Output the (X, Y) coordinate of the center of the cell containing the given text.  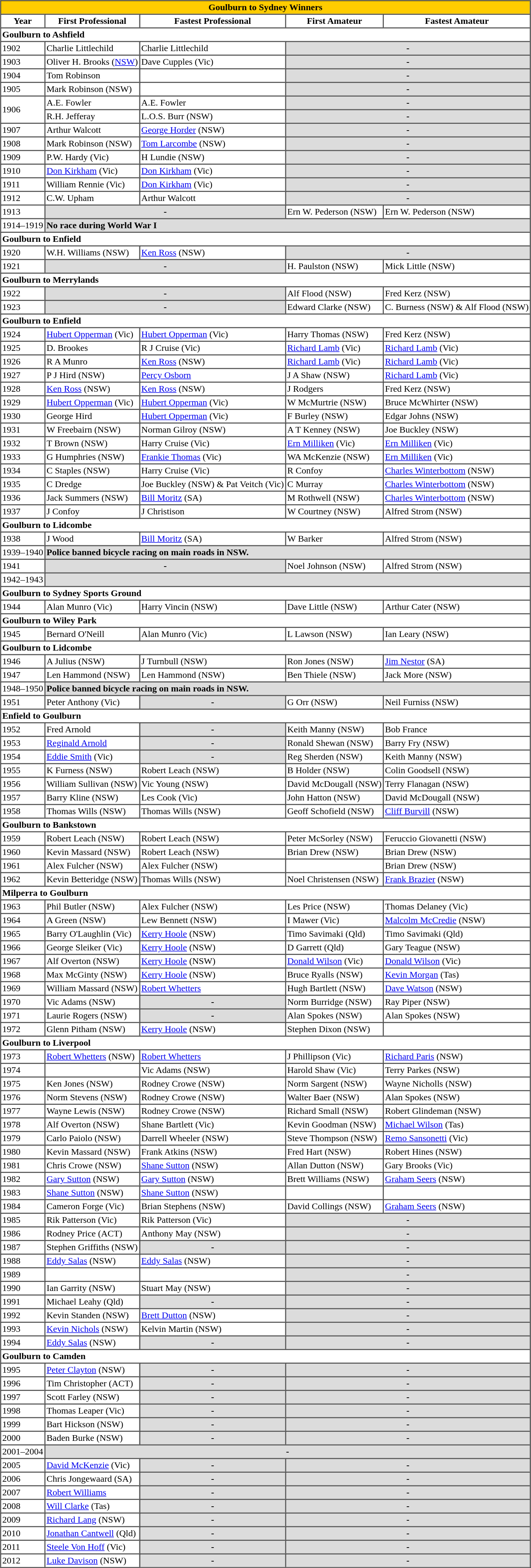
Jim Nestor (SA) (457, 662)
1969 (23, 989)
1995 (23, 1370)
1961 (23, 866)
Barry Fry (NSW) (457, 743)
Chris Crowe (NSW) (92, 1166)
L.O.S. Burr (NSW) (213, 117)
Noel Johnson (NSW) (335, 566)
Shane Bartlett (Vic) (213, 1125)
1997 (23, 1397)
Goulburn to Sydney Sports Ground (266, 593)
Lew Bennett (NSW) (213, 920)
Rodney Price (ACT) (92, 1234)
1960 (23, 852)
1911 (23, 185)
Ian Garrity (NSW) (92, 1288)
Robert Williams (92, 1493)
Bob France (457, 730)
2007 (23, 1493)
Kelvin Martin (NSW) (213, 1329)
Richard Paris (NSW) (457, 1057)
Robert Glindeman (NSW) (457, 1111)
1973 (23, 1057)
William Rennie (Vic) (92, 185)
1910 (23, 171)
1977 (23, 1111)
Stephen Dixon (NSW) (335, 1029)
1980 (23, 1152)
William Sullivan (NSW) (92, 784)
1923 (23, 307)
1936 (23, 498)
Bernard O'Neill (92, 634)
Brett Dutton (NSW) (213, 1316)
Anthony May (NSW) (213, 1234)
1905 (23, 89)
1972 (23, 1029)
Cameron Forge (Vic) (92, 1207)
Dave Little (NSW) (335, 607)
Allan Dutton (NSW) (335, 1166)
I Mawer (Vic) (335, 920)
Bart Hickson (NSW) (92, 1425)
Scott Farley (NSW) (92, 1397)
1945 (23, 634)
Mick Little (NSW) (457, 266)
T Brown (NSW) (92, 444)
George Horder (NSW) (213, 130)
Baden Burke (NSW) (92, 1438)
G Humphries (NSW) (92, 457)
J Turnbull (NSW) (213, 662)
1927 (23, 375)
Stuart May (NSW) (213, 1288)
Kevin Goodman (NSW) (335, 1125)
Percy Osborn (213, 375)
Phil Butler (NSW) (92, 907)
1924 (23, 335)
1988 (23, 1261)
F Burley (NSW) (335, 416)
W.H. Williams (NSW) (92, 253)
1956 (23, 784)
Norm Stevens (NSW) (92, 1098)
Goulburn to Liverpool (266, 1043)
Enfield to Goulburn (266, 716)
Ronald Shewan (NSW) (335, 743)
2012 (23, 1561)
Bruce McWhirter (NSW) (457, 403)
Remo Sansonetti (Vic) (457, 1138)
1994 (23, 1343)
Peter McSorley (NSW) (335, 839)
1920 (23, 253)
Malcolm McCredie (NSW) (457, 920)
Richard Small (NSW) (335, 1111)
David McKenzie (Vic) (92, 1465)
1941 (23, 566)
J Wood (92, 539)
1968 (23, 975)
Edgar Johns (NSW) (457, 416)
2011 (23, 1547)
Steve Thompson (NSW) (335, 1138)
Cliff Burvill (NSW) (457, 811)
Luke Davison (NSW) (92, 1561)
B Holder (NSW) (335, 771)
First Professional (92, 21)
1996 (23, 1384)
Robert Hines (NSW) (457, 1152)
P.W. Hardy (Vic) (92, 157)
Reginald Arnold (92, 743)
C Dredge (92, 484)
R Confoy (335, 471)
Noel Christensen (NSW) (335, 880)
Peter Clayton (NSW) (92, 1370)
1926 (23, 362)
Chris Jongewaard (SA) (92, 1479)
Kevin Nichols (NSW) (92, 1329)
Goulburn to Bankstown (266, 825)
Max McGinty (NSW) (92, 975)
1914–1919 (23, 226)
Ian Leary (NSW) (457, 634)
W Barker (335, 539)
Brian Stephens (NSW) (213, 1207)
Steele Von Hoff (Vic) (92, 1547)
1952 (23, 730)
1981 (23, 1166)
Barry O'Laughlin (Vic) (92, 934)
Michael Wilson (Tas) (457, 1125)
Kevin Betteridge (NSW) (92, 880)
1959 (23, 839)
Oliver H. Brooks (NSW) (92, 62)
P J Hird (NSW) (92, 375)
First Amateur (335, 21)
Frank Brazier (NSW) (457, 880)
1975 (23, 1084)
1999 (23, 1425)
1958 (23, 811)
1951 (23, 702)
Stephen Griffiths (NSW) (92, 1247)
Norm Burridge (NSW) (335, 1002)
Colin Goodsell (NSW) (457, 771)
Reg Sherden (NSW) (335, 757)
Year (23, 21)
Dave Watson (NSW) (457, 989)
1930 (23, 416)
1948–1950 (23, 689)
Thomas Leaper (Vic) (92, 1411)
J Rodgers (335, 389)
1908 (23, 144)
Goulburn to Sydney Winners (266, 8)
Harry Thomas (NSW) (335, 335)
2010 (23, 1534)
J Confoy (92, 512)
George Sleiker (Vic) (92, 948)
1932 (23, 444)
Ray Piper (NSW) (457, 1002)
1913 (23, 212)
Gary Teague (NSW) (457, 948)
1998 (23, 1411)
Robert Whetters (NSW) (92, 1057)
Darrell Wheeler (NSW) (213, 1138)
Frank Atkins (NSW) (213, 1152)
Fred Arnold (92, 730)
Milperra to Goulburn (266, 893)
Tom Robinson (92, 76)
L Lawson (NSW) (335, 634)
Jonathan Cantwell (Qld) (92, 1534)
1976 (23, 1098)
Harry Vincin (NSW) (213, 607)
1965 (23, 934)
Feruccio Giovanetti (NSW) (457, 839)
1938 (23, 539)
1990 (23, 1288)
Fastest Amateur (457, 21)
J Christison (213, 512)
R J Cruise (Vic) (213, 348)
1963 (23, 907)
W McMurtrie (NSW) (335, 403)
Will Clarke (Tas) (92, 1506)
1947 (23, 675)
D Garrett (Qld) (335, 948)
No race during World War I (288, 226)
Norman Gilroy (NSW) (213, 430)
1935 (23, 484)
2000 (23, 1438)
Harold Shaw (Vic) (335, 1070)
Edward Clarke (NSW) (335, 307)
Bruce Ryalls (NSW) (335, 975)
1929 (23, 403)
K Furness (NSW) (92, 771)
2005 (23, 1465)
Wayne Nicholls (NSW) (457, 1084)
John Hatton (NSW) (335, 798)
1982 (23, 1179)
1939–1940 (23, 553)
2006 (23, 1479)
Goulburn to Merrylands (266, 280)
Les Cook (Vic) (213, 798)
William Massard (NSW) (92, 989)
R A Munro (92, 362)
Joe Buckley (NSW) & Pat Veitch (Vic) (213, 484)
1953 (23, 743)
1974 (23, 1070)
Hugh Bartlett (NSW) (335, 989)
D. Brookes (92, 348)
Les Price (NSW) (335, 907)
Terry Parkes (NSW) (457, 1070)
1934 (23, 471)
Jack Summers (NSW) (92, 498)
1987 (23, 1247)
Laurie Rogers (NSW) (92, 1016)
Norm Sargent (NSW) (335, 1084)
Goulburn to Ashfield (266, 35)
1985 (23, 1220)
1984 (23, 1207)
1925 (23, 348)
Goulburn to Camden (266, 1356)
Fastest Professional (213, 21)
Carlo Paiolo (NSW) (92, 1138)
C.W. Upham (92, 198)
1937 (23, 512)
1944 (23, 607)
Gary Brooks (Vic) (457, 1166)
Tom Larcombe (NSW) (213, 144)
1912 (23, 198)
M Rothwell (NSW) (335, 498)
C Murray (335, 484)
Arthur Cater (NSW) (457, 607)
George Hird (92, 416)
Ken Jones (NSW) (92, 1084)
1978 (23, 1125)
Glenn Pitham (NSW) (92, 1029)
1992 (23, 1316)
Kevin Standen (NSW) (92, 1316)
W Courtney (NSW) (335, 512)
1957 (23, 798)
A Julius (NSW) (92, 662)
C. Burness (NSW) & Alf Flood (NSW) (457, 307)
Geoff Schofield (NSW) (335, 811)
Tim Christopher (ACT) (92, 1384)
1955 (23, 771)
1933 (23, 457)
1993 (23, 1329)
1964 (23, 920)
Walter Baer (NSW) (335, 1098)
1921 (23, 266)
Richard Lang (NSW) (92, 1520)
Alf Flood (NSW) (335, 294)
Neil Furniss (NSW) (457, 702)
1967 (23, 961)
G Orr (NSW) (335, 702)
Thomas Delaney (Vic) (457, 907)
1928 (23, 389)
A T Kenney (NSW) (335, 430)
1954 (23, 757)
1942–1943 (23, 580)
1989 (23, 1275)
1991 (23, 1302)
Peter Anthony (Vic) (92, 702)
Barry Kline (NSW) (92, 798)
1986 (23, 1234)
Ron Jones (NSW) (335, 662)
1962 (23, 880)
C Staples (NSW) (92, 471)
1931 (23, 430)
1970 (23, 1002)
2001–2004 (23, 1452)
Brett Williams (NSW) (335, 1179)
Kevin Morgan (Tas) (457, 975)
Eddie Smith (Vic) (92, 757)
Ben Thiele (NSW) (335, 675)
2008 (23, 1506)
2009 (23, 1520)
Joe Buckley (NSW) (457, 430)
Wayne Lewis (NSW) (92, 1111)
1966 (23, 948)
Fred Hart (NSW) (335, 1152)
1903 (23, 62)
1983 (23, 1193)
J Phillipson (Vic) (335, 1057)
J A Shaw (NSW) (335, 375)
H Lundie (NSW) (213, 157)
1902 (23, 48)
Dave Cupples (Vic) (213, 62)
1909 (23, 157)
David Collings (NSW) (335, 1207)
1979 (23, 1138)
Frankie Thomas (Vic) (213, 457)
R.H. Jefferay (92, 117)
Vic Young (NSW) (213, 784)
Jack More (NSW) (457, 675)
Terry Flanagan (NSW) (457, 784)
1904 (23, 76)
1922 (23, 294)
Goulburn to Wiley Park (266, 621)
1971 (23, 1016)
A Green (NSW) (92, 920)
1946 (23, 662)
H. Paulston (NSW) (335, 266)
W Freebairn (NSW) (92, 430)
1906 (23, 110)
Michael Leahy (Qld) (92, 1302)
WA McKenzie (NSW) (335, 457)
1907 (23, 130)
